Extract the [X, Y] coordinate from the center of the cell holding the provided text.  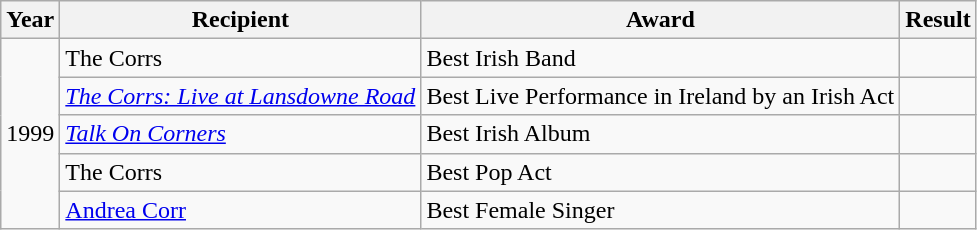
Best Irish Album [660, 134]
Year [30, 20]
Best Pop Act [660, 172]
Result [938, 20]
1999 [30, 134]
Andrea Corr [240, 210]
Best Live Performance in Ireland by an Irish Act [660, 96]
The Corrs: Live at Lansdowne Road [240, 96]
Talk On Corners [240, 134]
Recipient [240, 20]
Best Female Singer [660, 210]
Award [660, 20]
Best Irish Band [660, 58]
